Locate the cell with the specified text and output its (x, y) center coordinate. 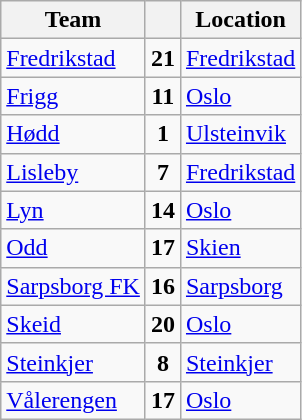
Sarpsborg FK (74, 286)
14 (162, 210)
8 (162, 362)
Location (240, 20)
Ulsteinvik (240, 134)
7 (162, 172)
Lisleby (74, 172)
1 (162, 134)
Team (74, 20)
20 (162, 324)
Skeid (74, 324)
Lyn (74, 210)
Skien (240, 248)
Hødd (74, 134)
Odd (74, 248)
Sarpsborg (240, 286)
16 (162, 286)
Vålerengen (74, 400)
11 (162, 96)
21 (162, 58)
Frigg (74, 96)
